Find where the given text appears and provide that cell's center as [X, Y] coordinate. 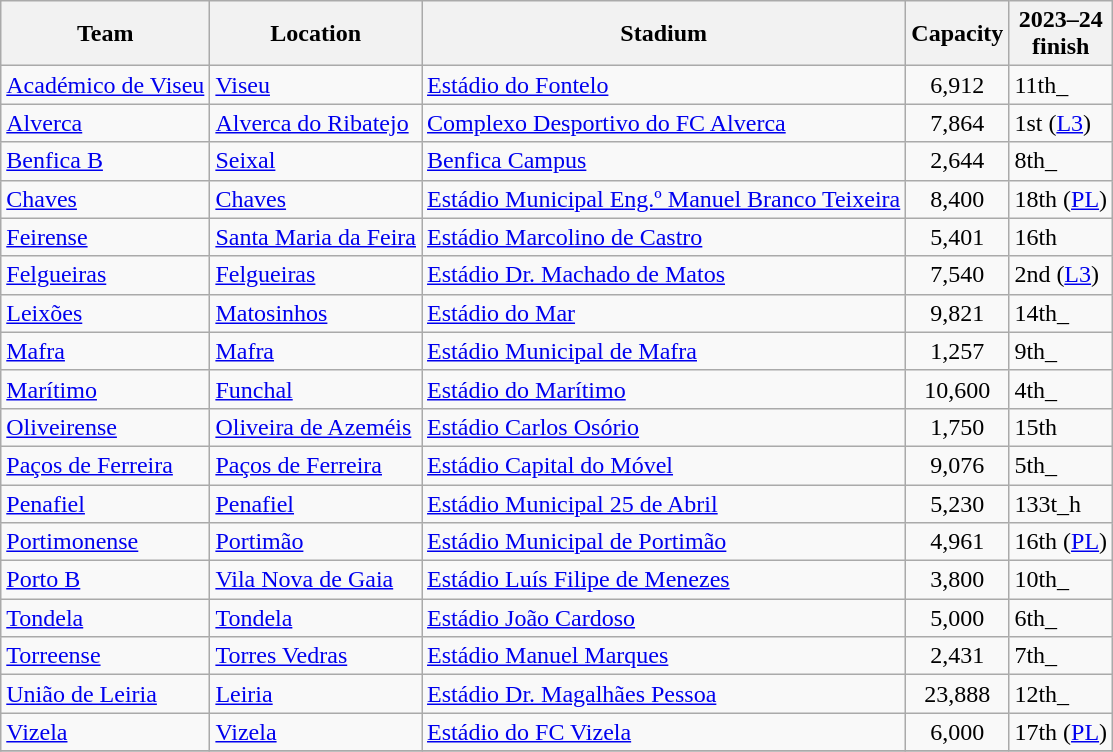
Alverca [106, 123]
Santa Maria da Feira [316, 237]
Estádio Municipal de Mafra [664, 351]
Estádio do Marítimo [664, 389]
14th_ [1061, 313]
Benfica Campus [664, 161]
Estádio do Fontelo [664, 85]
18th (PL) [1061, 199]
Matosinhos [316, 313]
Team [106, 34]
9,821 [958, 313]
Estádio Luís Filipe de Menezes [664, 580]
10,600 [958, 389]
133t_h [1061, 503]
Stadium [664, 34]
Estádio Capital do Móvel [664, 465]
Funchal [316, 389]
7th_ [1061, 656]
Estádio Municipal Eng.º Manuel Branco Teixeira [664, 199]
2nd (L3) [1061, 275]
Portimão [316, 542]
16th (PL) [1061, 542]
Estádio Dr. Machado de Matos [664, 275]
Estádio do Mar [664, 313]
5,230 [958, 503]
3,800 [958, 580]
12th_ [1061, 694]
1,750 [958, 427]
1st (L3) [1061, 123]
8th_ [1061, 161]
5,000 [958, 618]
4,961 [958, 542]
10th_ [1061, 580]
2023–24finish [1061, 34]
União de Leiria [106, 694]
7,540 [958, 275]
5th_ [1061, 465]
23,888 [958, 694]
4th_ [1061, 389]
Torreense [106, 656]
Viseu [316, 85]
Estádio Marcolino de Castro [664, 237]
Portimonense [106, 542]
Torres Vedras [316, 656]
Estádio João Cardoso [664, 618]
Oliveira de Azeméis [316, 427]
Location [316, 34]
9th_ [1061, 351]
1,257 [958, 351]
Estádio Carlos Osório [664, 427]
Seixal [316, 161]
Estádio Municipal de Portimão [664, 542]
Benfica B [106, 161]
2,644 [958, 161]
Capacity [958, 34]
Estádio Manuel Marques [664, 656]
9,076 [958, 465]
Oliveirense [106, 427]
Leixões [106, 313]
Complexo Desportivo do FC Alverca [664, 123]
11th_ [1061, 85]
Vila Nova de Gaia [316, 580]
6,000 [958, 732]
16th [1061, 237]
Leiria [316, 694]
Estádio do FC Vizela [664, 732]
15th [1061, 427]
6th_ [1061, 618]
5,401 [958, 237]
Estádio Municipal 25 de Abril [664, 503]
6,912 [958, 85]
Alverca do Ribatejo [316, 123]
Académico de Viseu [106, 85]
7,864 [958, 123]
Feirense [106, 237]
Marítimo [106, 389]
8,400 [958, 199]
17th (PL) [1061, 732]
Estádio Dr. Magalhães Pessoa [664, 694]
Porto B [106, 580]
2,431 [958, 656]
